Return the (X, Y) coordinate for the center point of the cell that contains the specified text.  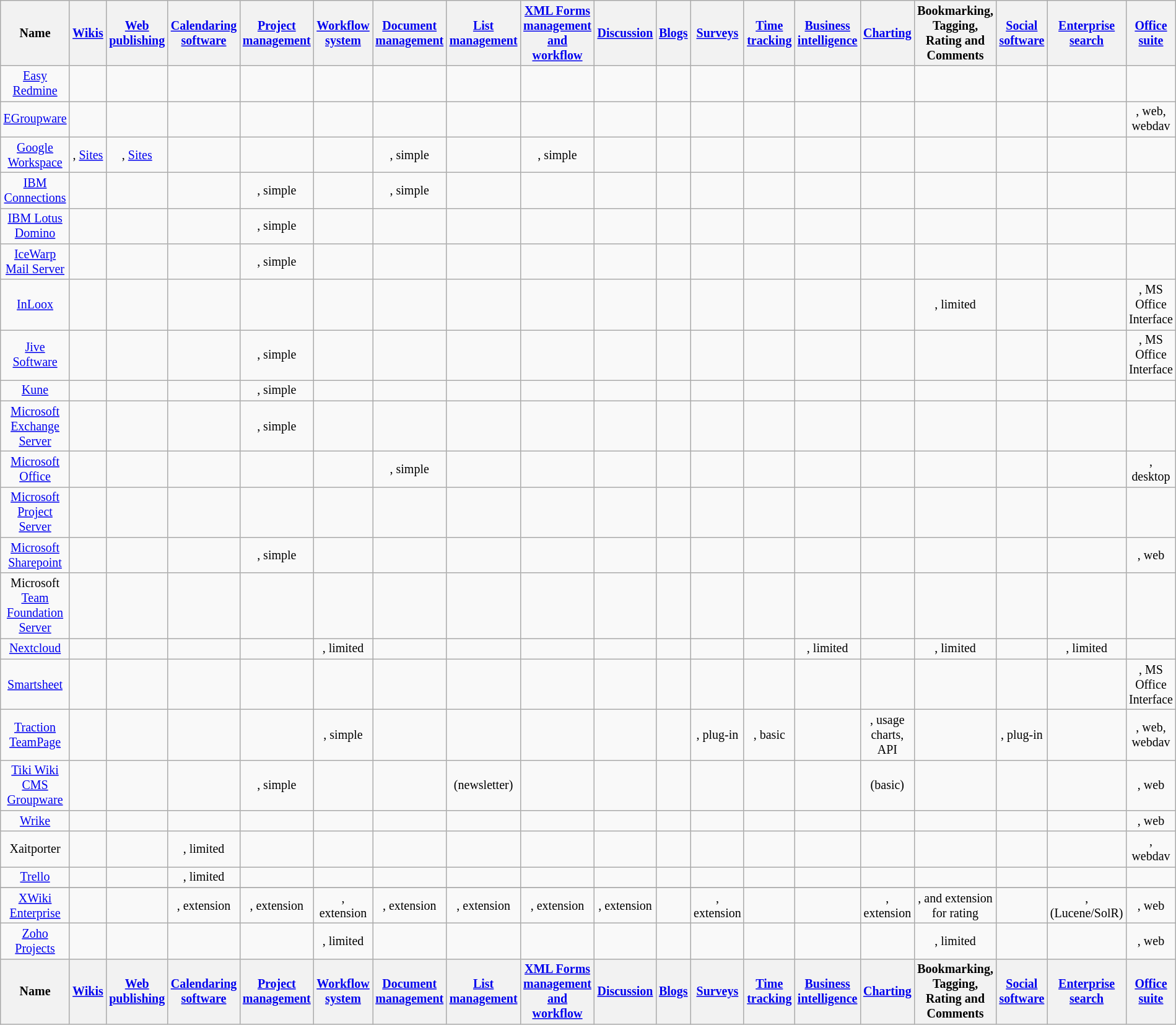
, (Lucene/SolR) (1086, 905)
, desktop (1151, 469)
, usage charts, API (887, 735)
EGroupware (35, 119)
Traction TeamPage (35, 735)
IBM Lotus Domino (35, 225)
Zoho Projects (35, 941)
Kune (35, 390)
Easy Redmine (35, 84)
XWiki Enterprise (35, 905)
Microsoft Exchange Server (35, 426)
(newsletter) (483, 785)
Jive Software (35, 355)
Trello (35, 877)
IceWarp Mail Server (35, 261)
Microsoft Project Server (35, 513)
Microsoft Office (35, 469)
InLoox (35, 305)
(basic) (887, 785)
Xaitporter (35, 848)
, basic (769, 735)
Microsoft Team Foundation Server (35, 606)
Microsoft Sharepoint (35, 555)
Google Workspace (35, 155)
, webdav (1151, 848)
Nextcloud (35, 649)
, and extension for rating (955, 905)
Wrike (35, 821)
IBM Connections (35, 191)
Tiki Wiki CMS Groupware (35, 785)
Smartsheet (35, 685)
